Identify which cell holds the provided text, then report its [x, y] central coordinate. 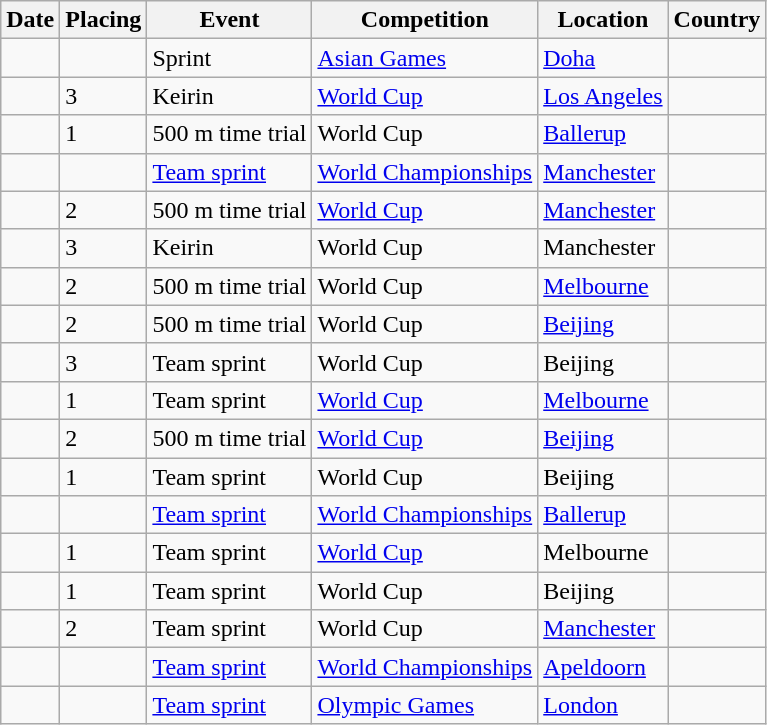
Country [717, 20]
Apeldoorn [603, 667]
Placing [104, 20]
Location [603, 20]
Los Angeles [603, 96]
Asian Games [425, 58]
Doha [603, 58]
Sprint [230, 58]
London [603, 705]
Competition [425, 20]
Olympic Games [425, 705]
Date [30, 20]
Event [230, 20]
